Provide the [X, Y] coordinate of the cell's center where the given text is located.  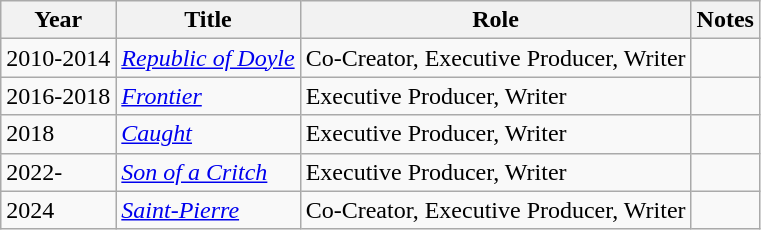
Frontier [208, 96]
2024 [58, 210]
Notes [725, 20]
Title [208, 20]
2022- [58, 172]
2016-2018 [58, 96]
Saint-Pierre [208, 210]
2018 [58, 134]
2010-2014 [58, 58]
Son of a Critch [208, 172]
Caught [208, 134]
Role [496, 20]
Republic of Doyle [208, 58]
Year [58, 20]
